Return the (x, y) coordinate for the center point of the cell that contains the specified text.  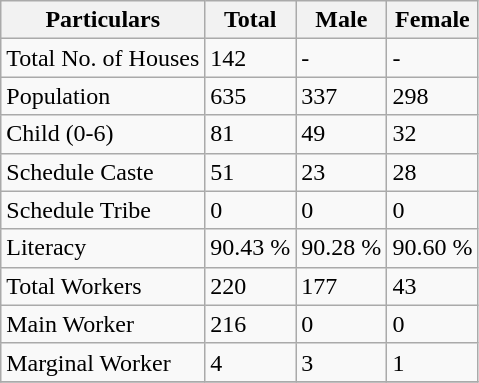
81 (250, 134)
23 (342, 172)
3 (342, 362)
Child (0-6) (103, 134)
90.43 % (250, 248)
Main Worker (103, 324)
Total No. of Houses (103, 58)
90.60 % (432, 248)
Population (103, 96)
337 (342, 96)
4 (250, 362)
51 (250, 172)
177 (342, 286)
90.28 % (342, 248)
Male (342, 20)
43 (432, 286)
Total Workers (103, 286)
Total (250, 20)
1 (432, 362)
32 (432, 134)
Literacy (103, 248)
635 (250, 96)
Schedule Caste (103, 172)
Particulars (103, 20)
298 (432, 96)
49 (342, 134)
Marginal Worker (103, 362)
142 (250, 58)
28 (432, 172)
Female (432, 20)
220 (250, 286)
Schedule Tribe (103, 210)
216 (250, 324)
